Search for the cell housing the specified text and yield its (x, y) center coordinate. 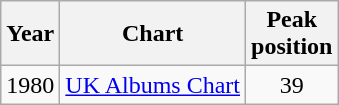
1980 (30, 85)
Chart (153, 34)
39 (292, 85)
Peakposition (292, 34)
Year (30, 34)
UK Albums Chart (153, 85)
